Extract the [x, y] coordinate from the center of the cell holding the provided text.  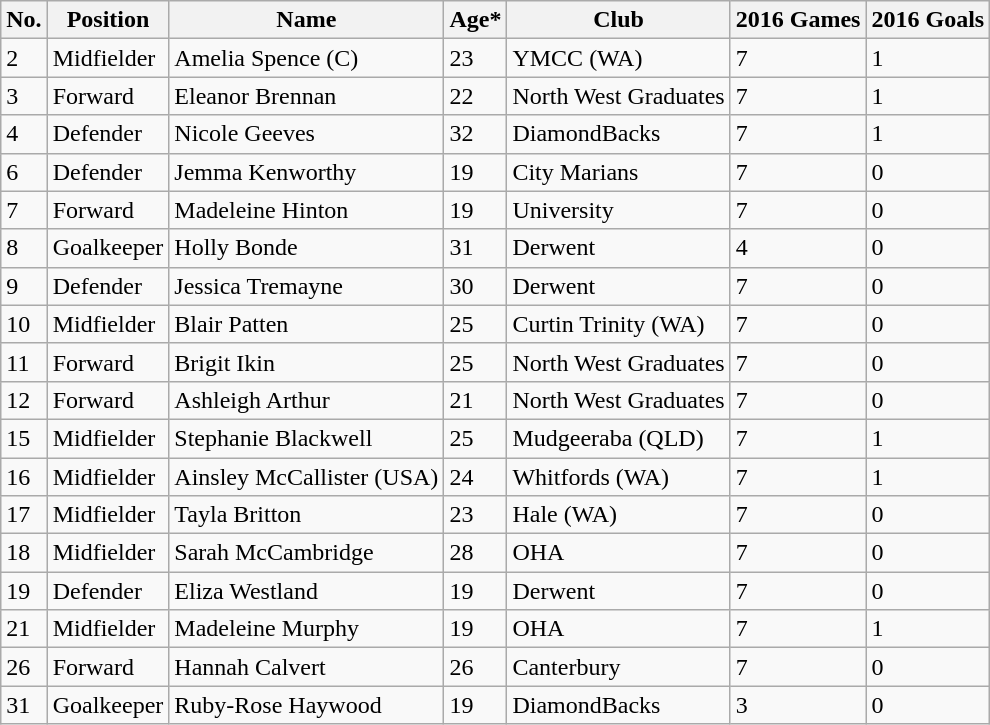
YMCC (WA) [618, 58]
Jemma Kenworthy [306, 172]
Name [306, 20]
Hannah Calvert [306, 667]
Jessica Tremayne [306, 286]
Eleanor Brennan [306, 96]
Madeleine Hinton [306, 210]
Nicole Geeves [306, 134]
Curtin Trinity (WA) [618, 324]
2 [24, 58]
Club [618, 20]
No. [24, 20]
10 [24, 324]
Ruby-Rose Haywood [306, 705]
Ainsley McCallister (USA) [306, 477]
28 [476, 553]
Ashleigh Arthur [306, 400]
Blair Patten [306, 324]
8 [24, 248]
Position [108, 20]
30 [476, 286]
Tayla Britton [306, 515]
Canterbury [618, 667]
18 [24, 553]
15 [24, 438]
University [618, 210]
24 [476, 477]
Stephanie Blackwell [306, 438]
Sarah McCambridge [306, 553]
12 [24, 400]
22 [476, 96]
Age* [476, 20]
9 [24, 286]
Mudgeeraba (QLD) [618, 438]
Amelia Spence (C) [306, 58]
Whitfords (WA) [618, 477]
32 [476, 134]
City Marians [618, 172]
2016 Games [798, 20]
Madeleine Murphy [306, 629]
Brigit Ikin [306, 362]
6 [24, 172]
17 [24, 515]
Hale (WA) [618, 515]
16 [24, 477]
Holly Bonde [306, 248]
11 [24, 362]
Eliza Westland [306, 591]
2016 Goals [928, 20]
